Find where the given text appears and provide that cell's center as (X, Y) coordinate. 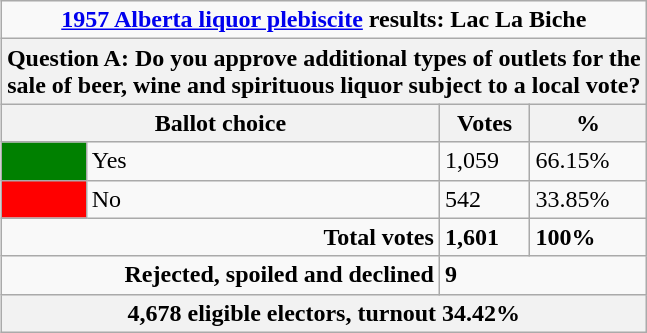
Question A: Do you approve additional types of outlets for the sale of beer, wine and spirituous liquor subject to a local vote? (324, 72)
No (262, 199)
Ballot choice (220, 123)
33.85% (588, 199)
Yes (262, 161)
542 (484, 199)
% (588, 123)
1,059 (484, 161)
9 (542, 275)
4,678 eligible electors, turnout 34.42% (324, 313)
66.15% (588, 161)
Rejected, spoiled and declined (220, 275)
1,601 (484, 237)
100% (588, 237)
Total votes (220, 237)
1957 Alberta liquor plebiscite results: Lac La Biche (324, 20)
Votes (484, 123)
